Capture the cell that displays the provided text and extract its (x, y) central coordinate. 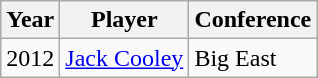
Jack Cooley (124, 58)
Year (30, 20)
Conference (253, 20)
2012 (30, 58)
Big East (253, 58)
Player (124, 20)
